Return the [x, y] coordinate for the center point of the cell that contains the specified text.  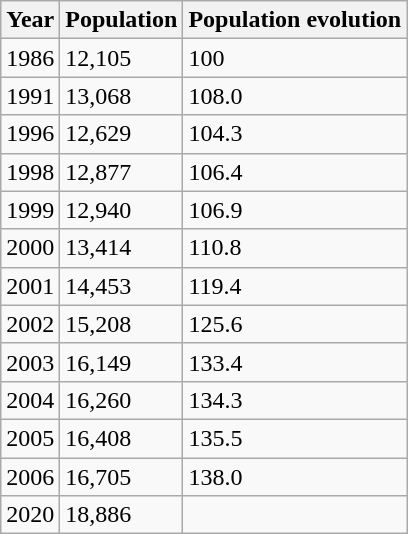
1999 [30, 210]
Year [30, 20]
2004 [30, 400]
1998 [30, 172]
12,877 [122, 172]
2005 [30, 438]
13,068 [122, 96]
18,886 [122, 515]
16,260 [122, 400]
15,208 [122, 324]
13,414 [122, 248]
100 [295, 58]
12,940 [122, 210]
14,453 [122, 286]
16,705 [122, 477]
119.4 [295, 286]
Population evolution [295, 20]
135.5 [295, 438]
2006 [30, 477]
1991 [30, 96]
133.4 [295, 362]
104.3 [295, 134]
12,629 [122, 134]
2020 [30, 515]
2000 [30, 248]
106.9 [295, 210]
110.8 [295, 248]
16,149 [122, 362]
2003 [30, 362]
108.0 [295, 96]
1996 [30, 134]
134.3 [295, 400]
2001 [30, 286]
16,408 [122, 438]
125.6 [295, 324]
106.4 [295, 172]
2002 [30, 324]
1986 [30, 58]
138.0 [295, 477]
Population [122, 20]
12,105 [122, 58]
